Locate the cell with the specified text and output its [x, y] center coordinate. 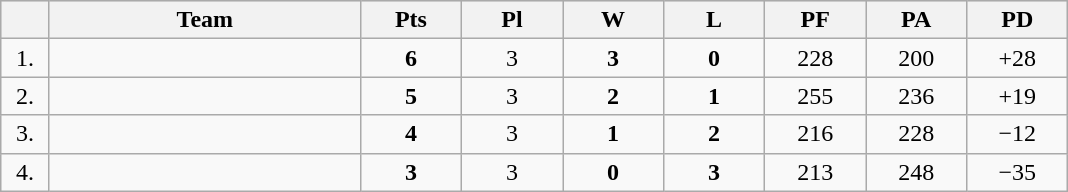
200 [916, 58]
PD [1018, 20]
1. [26, 58]
+28 [1018, 58]
4 [410, 134]
−12 [1018, 134]
−35 [1018, 172]
Pts [410, 20]
+19 [1018, 96]
2. [26, 96]
236 [916, 96]
PA [916, 20]
Pl [512, 20]
213 [816, 172]
5 [410, 96]
L [714, 20]
Team [204, 20]
4. [26, 172]
216 [816, 134]
6 [410, 58]
248 [916, 172]
PF [816, 20]
W [612, 20]
3. [26, 134]
255 [816, 96]
